From the cell containing the given text, extract its center point as (x, y) coordinate. 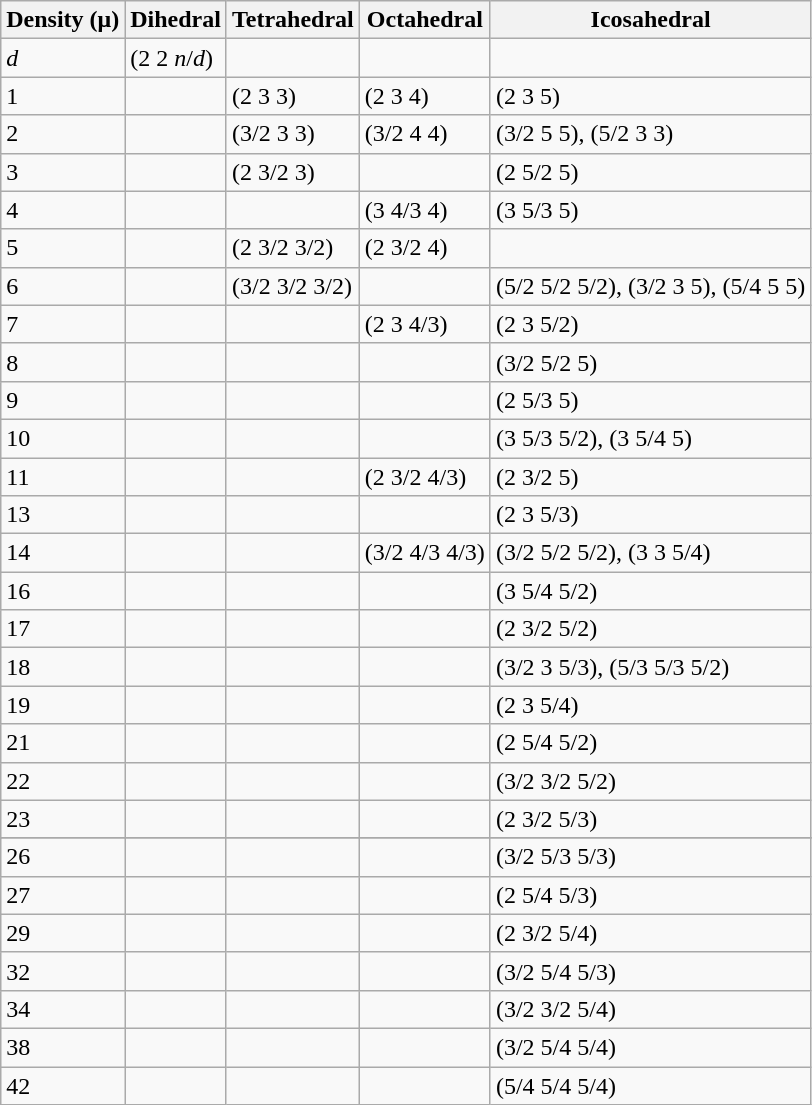
3 (63, 172)
(3 5/3 5/2), (3 5/4 5) (650, 438)
(2 3 4) (424, 96)
(2 3 4/3) (424, 324)
(5/2 5/2 5/2), (3/2 3 5), (5/4 5 5) (650, 286)
7 (63, 324)
Icosahedral (650, 20)
(2 3 5/4) (650, 705)
21 (63, 743)
2 (63, 134)
10 (63, 438)
Density (μ) (63, 20)
(3 4/3 4) (424, 210)
32 (63, 971)
(2 3/2 4) (424, 248)
42 (63, 1085)
(3/2 5/3 5/3) (650, 857)
(3 5/3 5) (650, 210)
23 (63, 819)
13 (63, 515)
(3/2 5/4 5/4) (650, 1047)
Octahedral (424, 20)
(3/2 3/2 5/2) (650, 781)
(2 5/4 5/2) (650, 743)
(3/2 4/3 4/3) (424, 553)
(2 3 3) (292, 96)
26 (63, 857)
(2 3/2 3) (292, 172)
(3 5/4 5/2) (650, 591)
(2 3/2 5/4) (650, 933)
(3/2 3 3) (292, 134)
16 (63, 591)
(2 5/2 5) (650, 172)
d (63, 58)
9 (63, 400)
14 (63, 553)
(2 2 n/d) (176, 58)
(2 3/2 4/3) (424, 477)
22 (63, 781)
19 (63, 705)
(3/2 5/4 5/3) (650, 971)
11 (63, 477)
8 (63, 362)
(5/4 5/4 5/4) (650, 1085)
(2 5/3 5) (650, 400)
(3/2 5 5), (5/2 3 3) (650, 134)
38 (63, 1047)
(3/2 5/2 5) (650, 362)
29 (63, 933)
5 (63, 248)
(2 3 5) (650, 96)
(2 3 5/2) (650, 324)
(3/2 4 4) (424, 134)
(2 3/2 5/2) (650, 629)
4 (63, 210)
Tetrahedral (292, 20)
(2 3/2 3/2) (292, 248)
(2 3/2 5) (650, 477)
(2 5/4 5/3) (650, 895)
(3/2 3/2 5/4) (650, 1009)
(3/2 3/2 3/2) (292, 286)
(3/2 5/2 5/2), (3 3 5/4) (650, 553)
34 (63, 1009)
27 (63, 895)
Dihedral (176, 20)
(3/2 3 5/3), (5/3 5/3 5/2) (650, 667)
6 (63, 286)
(2 3 5/3) (650, 515)
(2 3/2 5/3) (650, 819)
17 (63, 629)
18 (63, 667)
1 (63, 96)
